Pinpoint the cell where the given text exists, returning its [X, Y] midpoint coordinate. 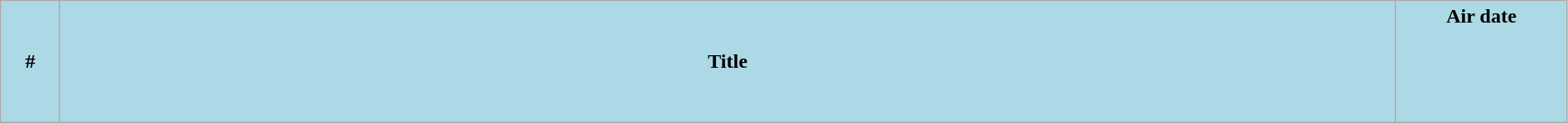
# [30, 62]
Title [728, 62]
Air date [1481, 62]
